Identify which cell holds the provided text, then report its (X, Y) central coordinate. 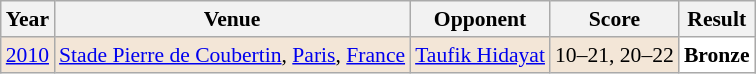
Bronze (717, 55)
Score (614, 19)
Result (717, 19)
2010 (28, 55)
Year (28, 19)
10–21, 20–22 (614, 55)
Opponent (480, 19)
Taufik Hidayat (480, 55)
Venue (232, 19)
Stade Pierre de Coubertin, Paris, France (232, 55)
